Provide the (x, y) coordinate of the cell's center where the given text is located.  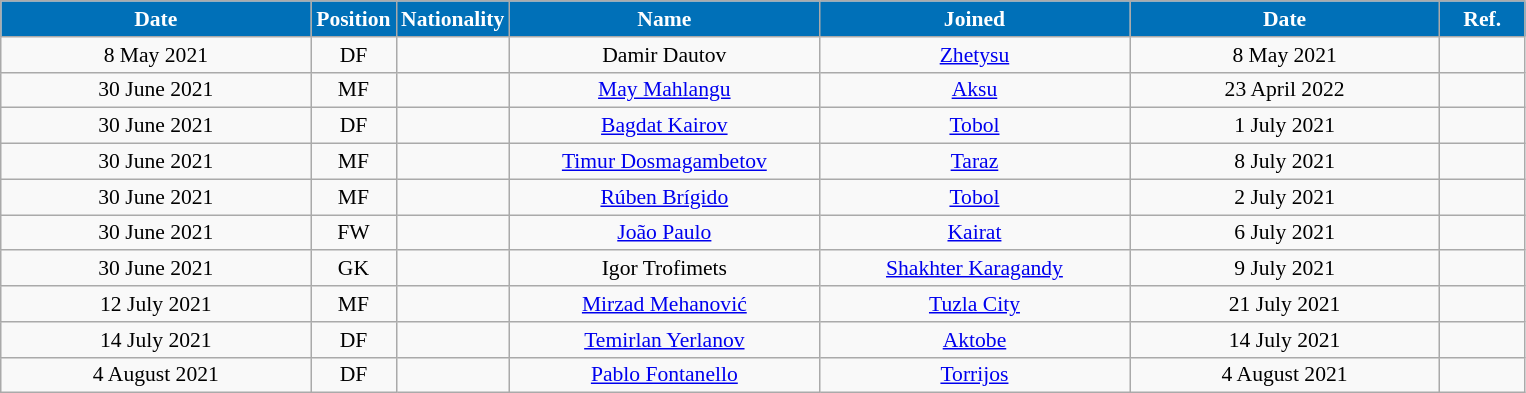
May Mahlangu (664, 90)
Temirlan Yerlanov (664, 340)
Aktobe (974, 340)
Aksu (974, 90)
Tuzla City (974, 304)
João Paulo (664, 233)
Nationality (452, 19)
Timur Dosmagambetov (664, 162)
8 July 2021 (1285, 162)
Position (354, 19)
Taraz (974, 162)
GK (354, 269)
Ref. (1482, 19)
Joined (974, 19)
Zhetysu (974, 55)
Pablo Fontanello (664, 375)
21 July 2021 (1285, 304)
Rúben Brígido (664, 197)
23 April 2022 (1285, 90)
Kairat (974, 233)
Name (664, 19)
9 July 2021 (1285, 269)
12 July 2021 (156, 304)
Mirzad Mehanović (664, 304)
Bagdat Kairov (664, 126)
1 July 2021 (1285, 126)
Shakhter Karagandy (974, 269)
2 July 2021 (1285, 197)
Igor Trofimets (664, 269)
Torrijos (974, 375)
6 July 2021 (1285, 233)
FW (354, 233)
Damir Dautov (664, 55)
